Scan for the cell matching the given text and deliver its [X, Y] coordinate at center. 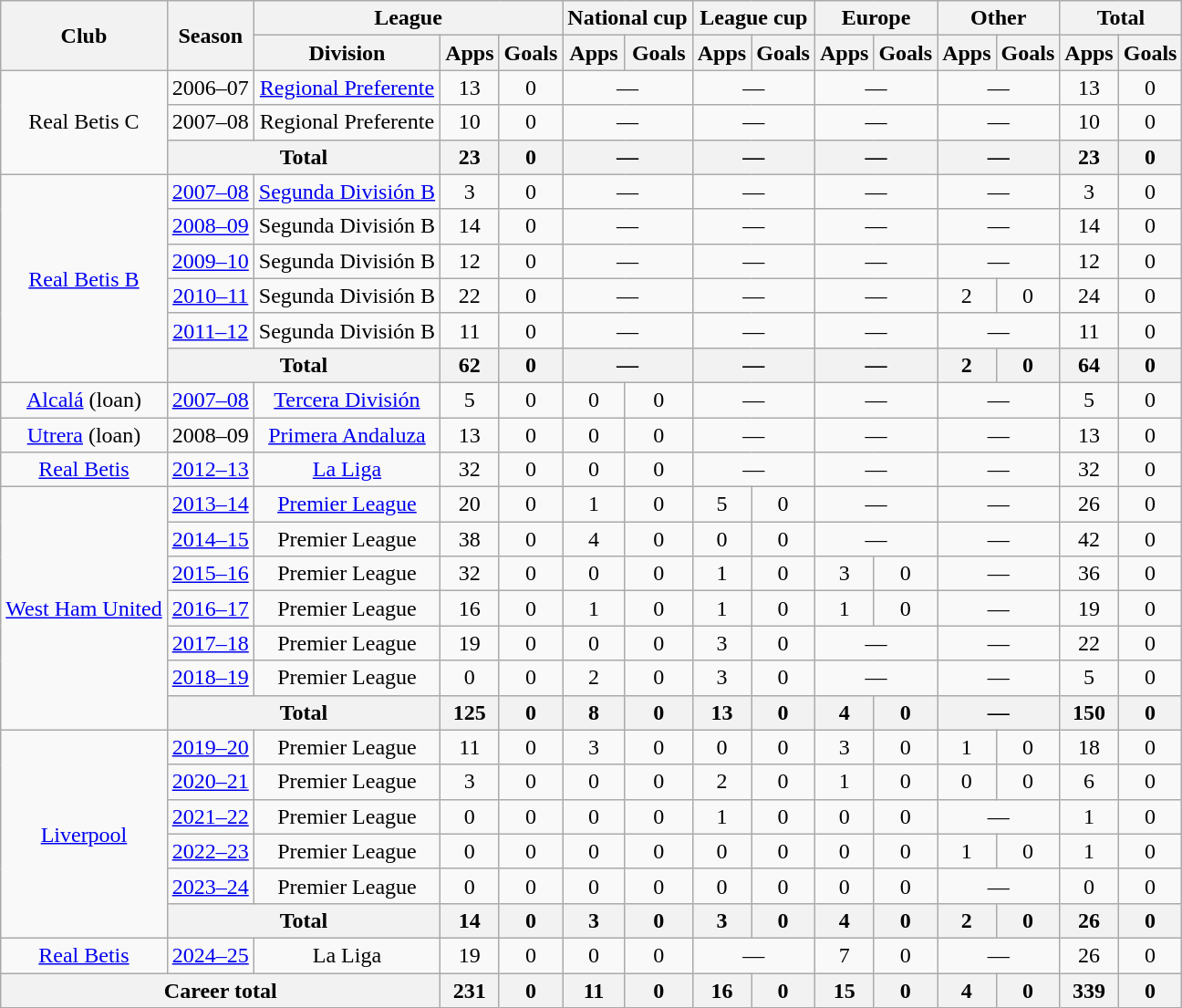
15 [844, 990]
Other [999, 18]
8 [594, 712]
2021–22 [210, 816]
Real Betis B [84, 278]
2009–10 [210, 261]
2019–20 [210, 747]
Alcalá (loan) [84, 400]
National cup [627, 18]
2015–16 [210, 574]
2018–19 [210, 678]
Career total [221, 990]
2023–24 [210, 886]
2011–12 [210, 330]
League cup [753, 18]
62 [470, 365]
League [409, 18]
6 [1089, 782]
2017–18 [210, 643]
Real Betis C [84, 122]
2006–07 [210, 88]
Utrera (loan) [84, 435]
64 [1089, 365]
2022–23 [210, 851]
36 [1089, 574]
2014–15 [210, 539]
2020–21 [210, 782]
2016–17 [210, 608]
Club [84, 36]
Primera Andaluza [347, 435]
150 [1089, 712]
125 [470, 712]
42 [1089, 539]
38 [470, 539]
Division [347, 53]
2013–14 [210, 504]
Europe [876, 18]
2010–11 [210, 296]
7 [844, 955]
Season [210, 36]
339 [1089, 990]
24 [1089, 296]
18 [1089, 747]
20 [470, 504]
2024–25 [210, 955]
231 [470, 990]
Liverpool [84, 834]
2012–13 [210, 470]
Tercera División [347, 400]
West Ham United [84, 608]
